Return (X, Y) of the center of cell containing provided text 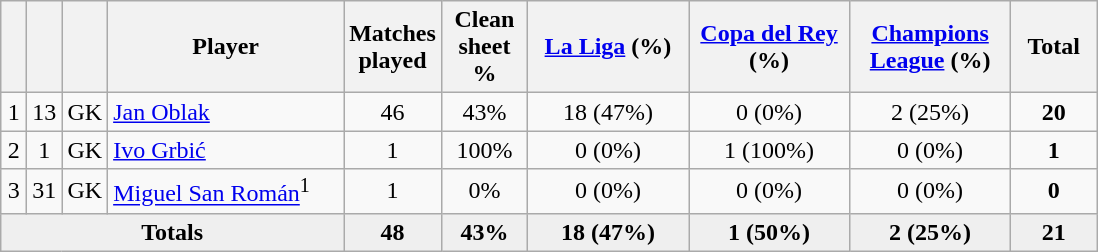
1 (50%) (768, 232)
Total (1054, 47)
2 (14, 150)
Totals (172, 232)
Ivo Grbić (226, 150)
0 (1054, 192)
3 (14, 192)
1 (100%) (768, 150)
Champions League (%) (930, 47)
Clean sheet % (484, 47)
0% (484, 192)
13 (44, 112)
Miguel San Román1 (226, 192)
100% (484, 150)
46 (393, 112)
Copa del Rey (%) (768, 47)
Matches played (393, 47)
48 (393, 232)
La Liga (%) (608, 47)
Player (226, 47)
20 (1054, 112)
31 (44, 192)
Jan Oblak (226, 112)
21 (1054, 232)
